Search for the cell housing the specified text and yield its (x, y) center coordinate. 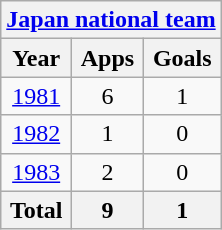
9 (108, 210)
Year (36, 58)
Japan national team (111, 20)
6 (108, 96)
1981 (36, 96)
Total (36, 210)
Apps (108, 58)
1982 (36, 134)
2 (108, 172)
Goals (182, 58)
1983 (36, 172)
